Find where the given text appears and provide that cell's center as (x, y) coordinate. 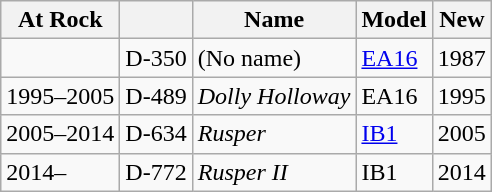
2005–2014 (60, 134)
2014 (462, 172)
D-489 (156, 96)
1995–2005 (60, 96)
Rusper II (274, 172)
Rusper (274, 134)
D-350 (156, 58)
2005 (462, 134)
1995 (462, 96)
Dolly Holloway (274, 96)
Name (274, 20)
Model (394, 20)
1987 (462, 58)
At Rock (60, 20)
2014– (60, 172)
(No name) (274, 58)
D-634 (156, 134)
New (462, 20)
D-772 (156, 172)
